Return the [x, y] coordinate for the center point of the cell that contains the specified text.  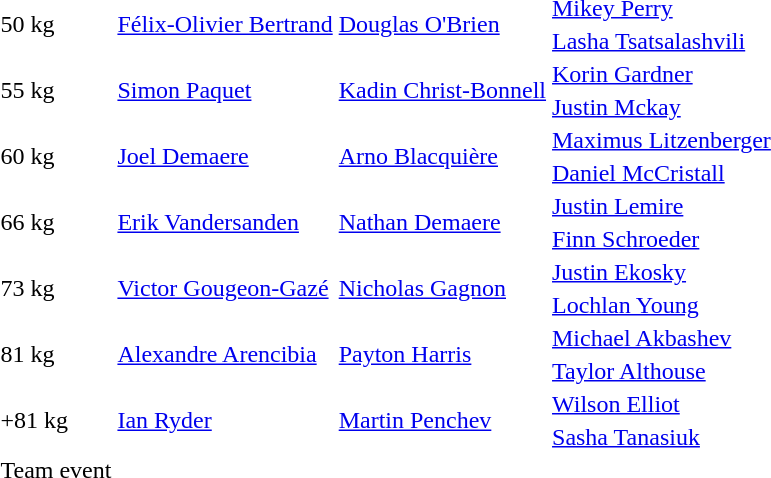
Nathan Demaere [442, 222]
Erik Vandersanden [225, 222]
Kadin Christ-Bonnell [442, 90]
Nicholas Gagnon [442, 288]
Arno Blacquière [442, 156]
Martin Penchev [442, 420]
Simon Paquet [225, 90]
Payton Harris [442, 354]
Joel Demaere [225, 156]
Victor Gougeon-Gazé [225, 288]
Alexandre Arencibia [225, 354]
Ian Ryder [225, 420]
